Capture the cell that displays the provided text and extract its [x, y] central coordinate. 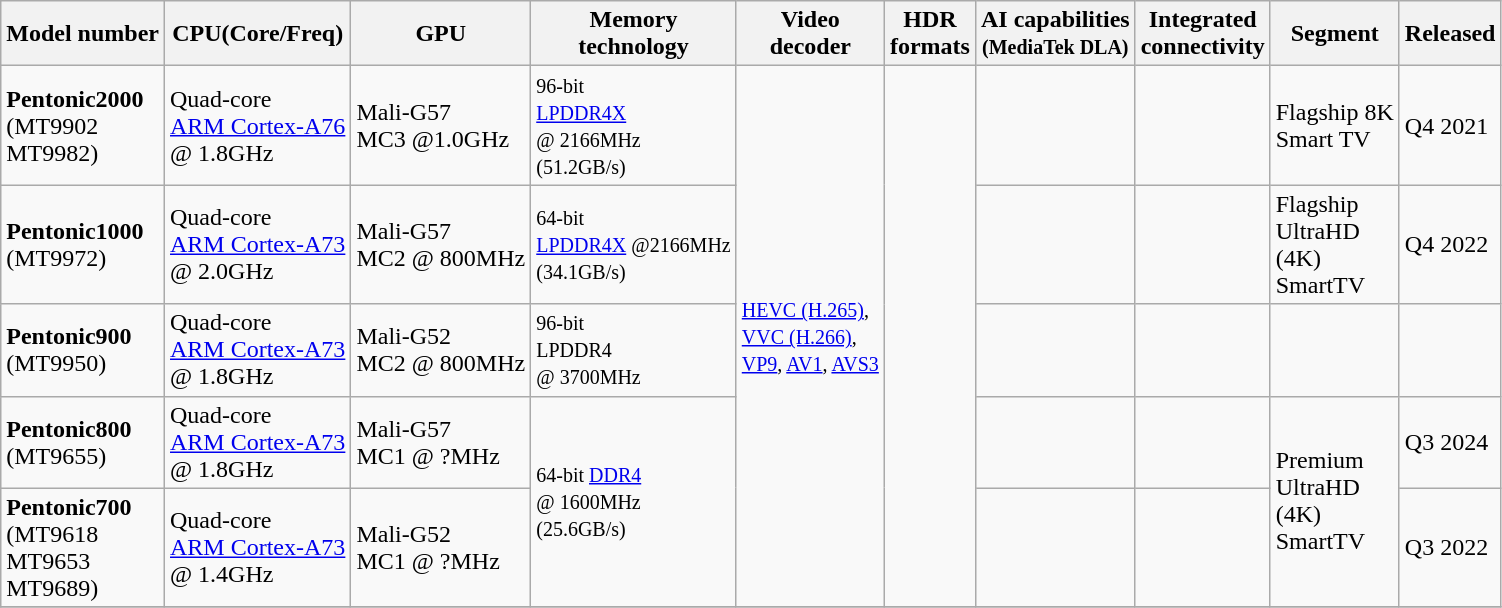
Pentonic2000(MT9902MT9982) [83, 126]
Pentonic800(MT9655) [83, 442]
64-bit LPDDR4X @2166MHz (34.1GB/s) [634, 244]
Q4 2021 [1450, 126]
Mali-G57 MC3 @1.0GHz [441, 126]
Mali-G52 MC1 @ ?MHz [441, 548]
CPU(Core/Freq) [257, 34]
Flagship UltraHD (4K) SmartTV [1334, 244]
Memory technology [634, 34]
AI capabilities(MediaTek DLA) [1055, 34]
96-bit LPDDR4X @ 2166MHz (51.2GB/s) [634, 126]
Mali-G57 MC1 @ ?MHz [441, 442]
Q3 2024 [1450, 442]
Model number [83, 34]
Quad-core ARM Cortex-A73 @ 2.0GHz [257, 244]
64-bit DDR4 @ 1600MHz (25.6GB/s) [634, 502]
Pentonic900(MT9950) [83, 350]
HDR formats [930, 34]
Q3 2022 [1450, 548]
Mali-G57 MC2 @ 800MHz [441, 244]
Video decoder [810, 34]
96-bit LPDDR4 @ 3700MHz [634, 350]
HEVC (H.265), VVC (H.266), VP9, AV1, AVS3 [810, 336]
Quad-core ARM Cortex-A76 @ 1.8GHz [257, 126]
Mali-G52 MC2 @ 800MHz [441, 350]
Released [1450, 34]
Segment [1334, 34]
Pentonic1000(MT9972) [83, 244]
Pentonic700(MT9618MT9653MT9689) [83, 548]
Quad-core ARM Cortex-A73 @ 1.4GHz [257, 548]
GPU [441, 34]
Q4 2022 [1450, 244]
Flagship 8K Smart TV [1334, 126]
Integrated connectivity [1202, 34]
Premium UltraHD (4K) SmartTV [1334, 502]
